Locate the cell with the specified text and output its (x, y) center coordinate. 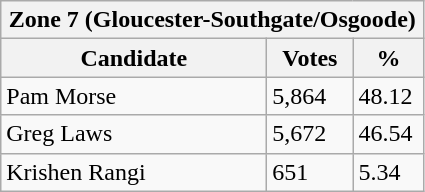
5.34 (388, 172)
% (388, 58)
Pam Morse (134, 96)
5,864 (310, 96)
Votes (310, 58)
Krishen Rangi (134, 172)
48.12 (388, 96)
5,672 (310, 134)
46.54 (388, 134)
651 (310, 172)
Greg Laws (134, 134)
Zone 7 (Gloucester-Southgate/Osgoode) (212, 20)
Candidate (134, 58)
